From the cell containing the given text, extract its center point as (X, Y) coordinate. 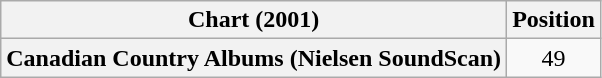
Chart (2001) (254, 20)
49 (554, 58)
Canadian Country Albums (Nielsen SoundScan) (254, 58)
Position (554, 20)
